Extract the [X, Y] coordinate from the center of the cell holding the provided text.  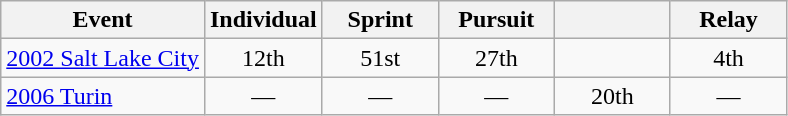
Relay [728, 20]
2006 Turin [103, 96]
Sprint [380, 20]
4th [728, 58]
Pursuit [496, 20]
Individual [263, 20]
12th [263, 58]
20th [612, 96]
Event [103, 20]
2002 Salt Lake City [103, 58]
27th [496, 58]
51st [380, 58]
